Search for the cell housing the specified text and yield its (X, Y) center coordinate. 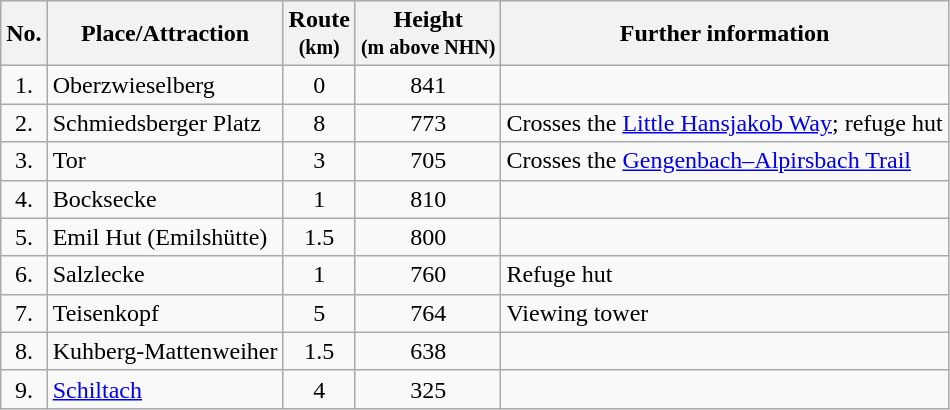
841 (428, 85)
Schiltach (165, 389)
7. (24, 313)
Height (m above NHN) (428, 34)
8 (319, 123)
5. (24, 237)
Viewing tower (724, 313)
4. (24, 199)
3 (319, 161)
764 (428, 313)
Bocksecke (165, 199)
9. (24, 389)
Teisenkopf (165, 313)
Further information (724, 34)
Tor (165, 161)
773 (428, 123)
2. (24, 123)
1. (24, 85)
No. (24, 34)
Emil Hut (Emilshütte) (165, 237)
810 (428, 199)
Route (km) (319, 34)
8. (24, 351)
5 (319, 313)
Crosses the Little Hansjakob Way; refuge hut (724, 123)
638 (428, 351)
3. (24, 161)
705 (428, 161)
Kuhberg-Mattenweiher (165, 351)
325 (428, 389)
4 (319, 389)
Place/Attraction (165, 34)
Oberzwieselberg (165, 85)
6. (24, 275)
0 (319, 85)
Refuge hut (724, 275)
760 (428, 275)
Salzlecke (165, 275)
Crosses the Gengenbach–Alpirsbach Trail (724, 161)
800 (428, 237)
Schmiedsberger Platz (165, 123)
